Detect which cell encompasses the target text, then output its [X, Y] center coordinate. 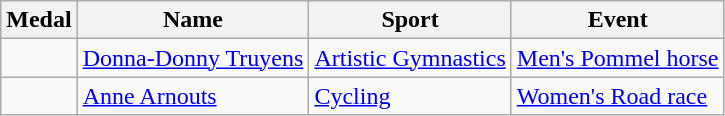
Artistic Gymnastics [410, 58]
Donna-Donny Truyens [193, 58]
Men's Pommel horse [618, 58]
Women's Road race [618, 96]
Name [193, 20]
Sport [410, 20]
Anne Arnouts [193, 96]
Cycling [410, 96]
Medal [39, 20]
Event [618, 20]
